Scan for the cell matching the given text and deliver its [X, Y] coordinate at center. 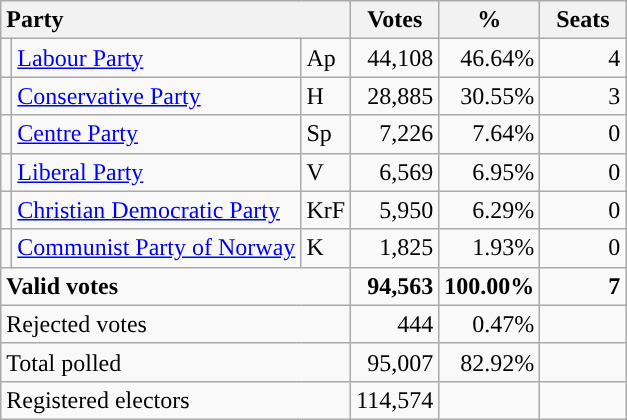
94,563 [395, 286]
Conservative Party [156, 96]
Centre Party [156, 134]
Christian Democratic Party [156, 210]
Total polled [176, 362]
5,950 [395, 210]
28,885 [395, 96]
% [490, 20]
Rejected votes [176, 324]
Votes [395, 20]
7 [583, 286]
444 [395, 324]
6.29% [490, 210]
V [326, 172]
4 [583, 58]
82.92% [490, 362]
114,574 [395, 400]
6.95% [490, 172]
Registered electors [176, 400]
Party [176, 20]
7.64% [490, 134]
44,108 [395, 58]
Communist Party of Norway [156, 248]
Seats [583, 20]
1,825 [395, 248]
Sp [326, 134]
0.47% [490, 324]
30.55% [490, 96]
Liberal Party [156, 172]
1.93% [490, 248]
K [326, 248]
100.00% [490, 286]
95,007 [395, 362]
7,226 [395, 134]
3 [583, 96]
Valid votes [176, 286]
H [326, 96]
Labour Party [156, 58]
KrF [326, 210]
Ap [326, 58]
6,569 [395, 172]
46.64% [490, 58]
